Search for the cell housing the specified text and yield its (x, y) center coordinate. 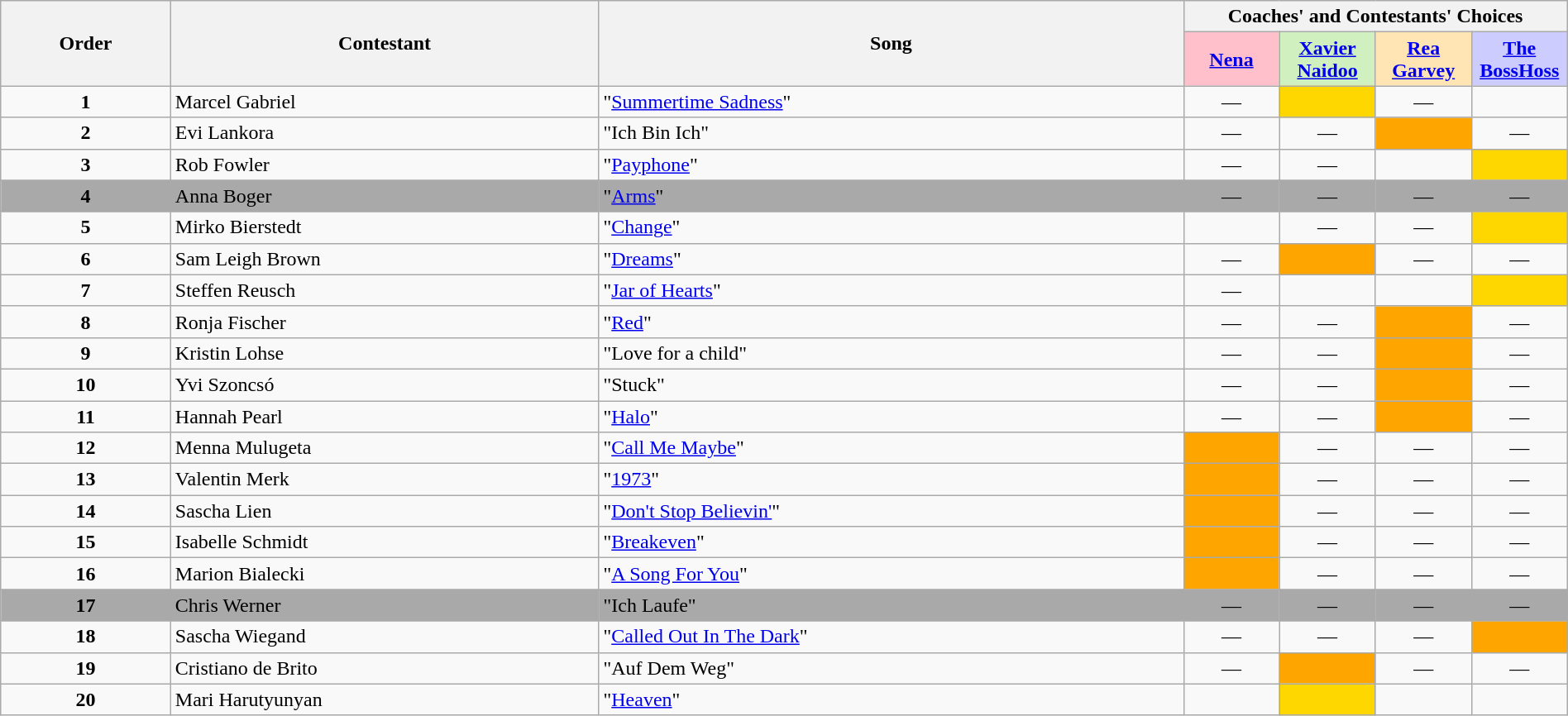
Valentin Merk (385, 480)
"Breakeven" (892, 542)
12 (86, 448)
Coaches' and Contestants' Choices (1375, 17)
"Call Me Maybe" (892, 448)
Cristiano de Brito (385, 668)
19 (86, 668)
"Halo" (892, 416)
Evi Lankora (385, 133)
Chris Werner (385, 605)
Xavier Naidoo (1327, 60)
Sascha Lien (385, 511)
13 (86, 480)
Nena (1231, 60)
3 (86, 165)
"A Song For You" (892, 574)
16 (86, 574)
Ronja Fischer (385, 322)
Marcel Gabriel (385, 102)
Order (86, 43)
"Called Out In The Dark" (892, 637)
Rea Garvey (1423, 60)
Sascha Wiegand (385, 637)
"Stuck" (892, 384)
8 (86, 322)
Isabelle Schmidt (385, 542)
Steffen Reusch (385, 290)
15 (86, 542)
6 (86, 259)
Sam Leigh Brown (385, 259)
"Dreams" (892, 259)
10 (86, 384)
14 (86, 511)
1 (86, 102)
11 (86, 416)
The BossHoss (1519, 60)
20 (86, 699)
Mari Harutyunyan (385, 699)
2 (86, 133)
Marion Bialecki (385, 574)
Rob Fowler (385, 165)
17 (86, 605)
"Love for a child" (892, 353)
"Red" (892, 322)
"Jar of Hearts" (892, 290)
Yvi Szoncsó (385, 384)
Hannah Pearl (385, 416)
"Summertime Sadness" (892, 102)
Anna Boger (385, 196)
Song (892, 43)
"Ich Laufe" (892, 605)
7 (86, 290)
Contestant (385, 43)
18 (86, 637)
"Heaven" (892, 699)
"Arms" (892, 196)
4 (86, 196)
"Change" (892, 227)
"Auf Dem Weg" (892, 668)
"1973" (892, 480)
Menna Mulugeta (385, 448)
"Payphone" (892, 165)
5 (86, 227)
Mirko Bierstedt (385, 227)
9 (86, 353)
"Ich Bin Ich" (892, 133)
Kristin Lohse (385, 353)
"Don't Stop Believin'" (892, 511)
